Extract the (X, Y) coordinate from the center of the cell holding the provided text.  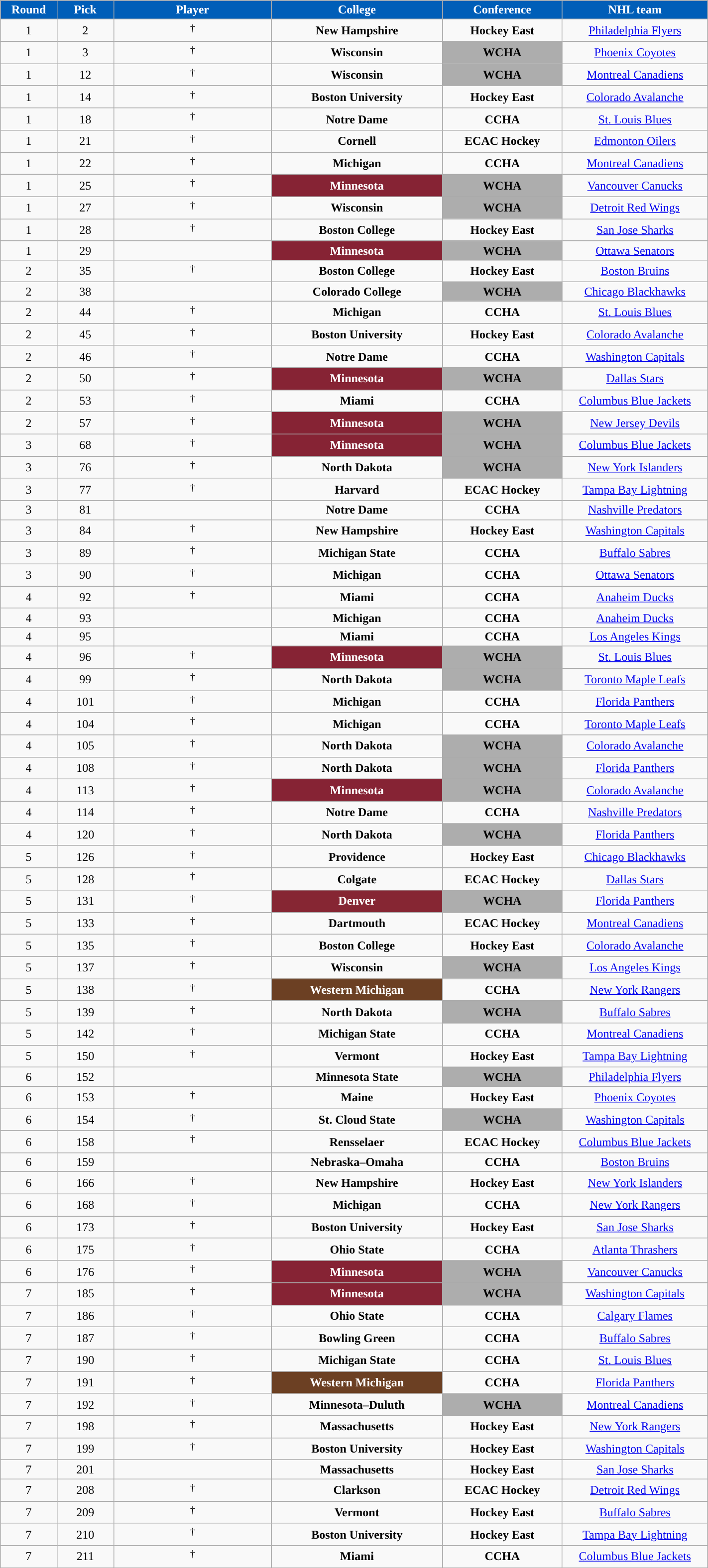
35 (85, 271)
101 (85, 702)
68 (85, 445)
175 (85, 1249)
92 (85, 597)
186 (85, 1316)
90 (85, 575)
College (356, 10)
Dartmouth (356, 924)
Providence (356, 857)
27 (85, 208)
142 (85, 1034)
153 (85, 1098)
113 (85, 790)
50 (85, 379)
Nebraska–Omaha (356, 1162)
210 (85, 1535)
209 (85, 1513)
NHL team (635, 10)
139 (85, 1012)
46 (85, 356)
166 (85, 1183)
158 (85, 1142)
199 (85, 1449)
120 (85, 835)
12 (85, 75)
14 (85, 97)
190 (85, 1360)
138 (85, 990)
St. Cloud State (356, 1120)
53 (85, 401)
128 (85, 879)
29 (85, 250)
Edmonton Oilers (635, 141)
22 (85, 163)
114 (85, 812)
104 (85, 724)
Maine (356, 1098)
154 (85, 1120)
Clarkson (356, 1490)
Denver (356, 902)
89 (85, 553)
137 (85, 967)
Harvard (356, 490)
57 (85, 423)
173 (85, 1227)
Atlanta Thrashers (635, 1249)
93 (85, 618)
133 (85, 924)
159 (85, 1162)
Conference (502, 10)
84 (85, 530)
Minnesota State (356, 1077)
76 (85, 468)
Colgate (356, 879)
95 (85, 636)
208 (85, 1490)
192 (85, 1404)
176 (85, 1272)
105 (85, 746)
108 (85, 768)
77 (85, 490)
New Jersey Devils (635, 423)
Player (192, 10)
131 (85, 902)
152 (85, 1077)
185 (85, 1294)
99 (85, 680)
44 (85, 313)
201 (85, 1469)
21 (85, 141)
187 (85, 1339)
25 (85, 186)
211 (85, 1557)
Round (29, 10)
150 (85, 1056)
135 (85, 945)
Calgary Flames (635, 1316)
Colorado College (356, 292)
45 (85, 334)
191 (85, 1382)
168 (85, 1205)
28 (85, 230)
Pick (85, 10)
38 (85, 292)
198 (85, 1427)
Bowling Green (356, 1339)
18 (85, 119)
126 (85, 857)
Cornell (356, 141)
Rensselaer (356, 1142)
96 (85, 657)
81 (85, 510)
Minnesota–Duluth (356, 1404)
